Detect which cell encompasses the target text, then output its [X, Y] center coordinate. 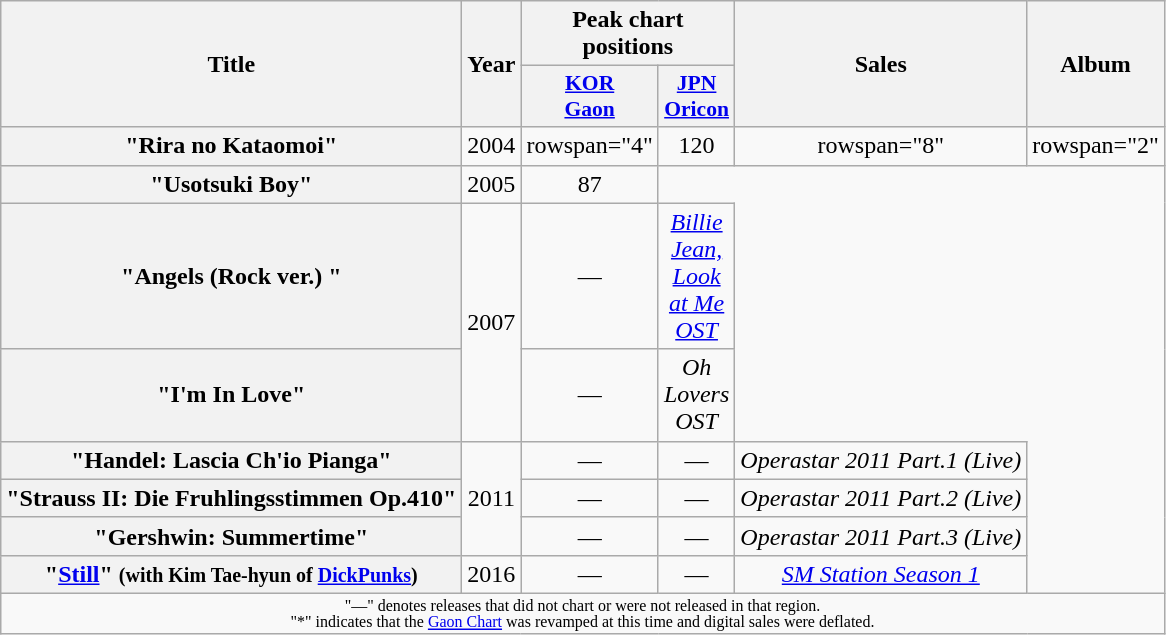
Billie Jean, Look at Me OST [696, 276]
rowspan="4" [590, 146]
2011 [492, 498]
2004 [492, 146]
KORGaon [590, 96]
Operastar 2011 Part.2 (Live) [881, 498]
JPNOricon [696, 96]
rowspan="2" [1096, 146]
"Rira no Kataomoi" [232, 146]
Operastar 2011 Part.3 (Live) [881, 536]
"Still" (with Kim Tae-hyun of DickPunks) [232, 574]
"Angels (Rock ver.) " [232, 276]
"Usotsuki Boy" [232, 184]
Peak chart positions [628, 34]
Oh Lovers OST [696, 395]
Title [232, 64]
"Gershwin: Summertime" [232, 536]
Album [1096, 64]
2005 [492, 184]
120 [696, 146]
87 [590, 184]
Sales [881, 64]
2007 [492, 322]
"I'm In Love" [232, 395]
rowspan="8" [881, 146]
Year [492, 64]
2016 [492, 574]
Operastar 2011 Part.1 (Live) [881, 460]
"Strauss II: Die Fruhlingsstimmen Op.410" [232, 498]
SM Station Season 1 [881, 574]
"Handel: Lascia Ch'io Pianga" [232, 460]
